Locate the cell with the specified text and output its (x, y) center coordinate. 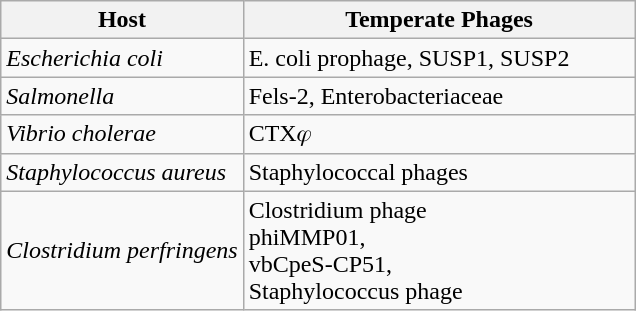
Escherichia coli (122, 58)
Staphylococcal phages (439, 172)
Vibrio cholerae (122, 134)
E. coli prophage, SUSP1, SUSP2 (439, 58)
CTX𝜑 (439, 134)
Clostridium phagephiMMP01,vbCpeS-CP51,Staphylococcus phage (439, 250)
Host (122, 20)
Clostridium perfringens (122, 250)
Salmonella (122, 96)
Temperate Phages (439, 20)
Fels-2, Enterobacteriaceae (439, 96)
Staphylococcus aureus (122, 172)
